Output the (X, Y) coordinate of the center of the cell containing the given text.  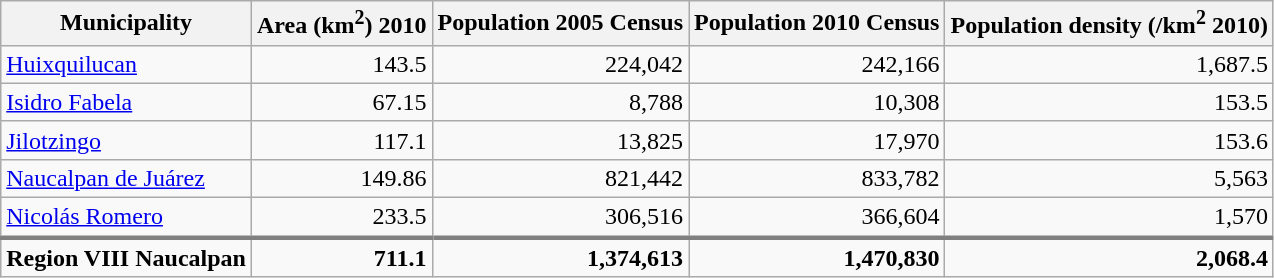
153.5 (1109, 102)
Naucalpan de Juárez (126, 178)
Population 2010 Census (816, 24)
149.86 (342, 178)
Nicolás Romero (126, 218)
1,470,830 (816, 257)
366,604 (816, 218)
143.5 (342, 64)
711.1 (342, 257)
67.15 (342, 102)
Region VIII Naucalpan (126, 257)
1,570 (1109, 218)
17,970 (816, 140)
1,687.5 (1109, 64)
153.6 (1109, 140)
5,563 (1109, 178)
Isidro Fabela (126, 102)
10,308 (816, 102)
306,516 (560, 218)
Municipality (126, 24)
13,825 (560, 140)
224,042 (560, 64)
2,068.4 (1109, 257)
117.1 (342, 140)
Area (km2) 2010 (342, 24)
233.5 (342, 218)
Population 2005 Census (560, 24)
242,166 (816, 64)
821,442 (560, 178)
8,788 (560, 102)
Huixquilucan (126, 64)
Population density (/km2 2010) (1109, 24)
833,782 (816, 178)
1,374,613 (560, 257)
Jilotzingo (126, 140)
